Find where the given text appears and provide that cell's center as [X, Y] coordinate. 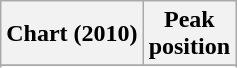
Peakposition [189, 34]
Chart (2010) [72, 34]
